Search for the cell housing the specified text and yield its [x, y] center coordinate. 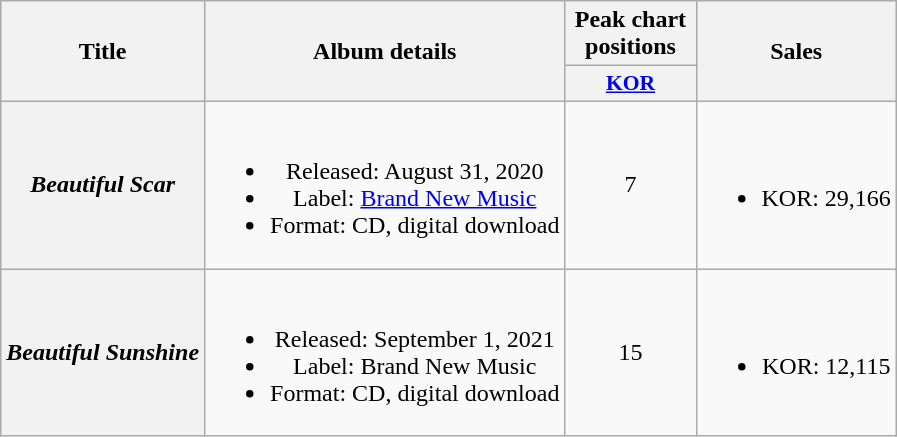
KOR: 12,115 [796, 352]
Title [103, 52]
KOR [630, 84]
KOR: 29,166 [796, 184]
Album details [385, 52]
7 [630, 184]
Released: September 1, 2021Label: Brand New MusicFormat: CD, digital download [385, 352]
Released: August 31, 2020Label: Brand New MusicFormat: CD, digital download [385, 184]
Beautiful Scar [103, 184]
Peak chart positions [630, 34]
Sales [796, 52]
15 [630, 352]
Beautiful Sunshine [103, 352]
